Determine the [x, y] coordinate at the center of the cell enclosing the given text.  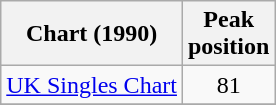
Peakposition [228, 34]
UK Singles Chart [92, 85]
Chart (1990) [92, 34]
81 [228, 85]
